Return (x, y) of the center of cell containing provided text 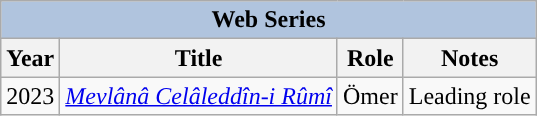
Title (199, 58)
Mevlânâ Celâleddîn-i Rûmî (199, 96)
Ömer (370, 96)
Notes (470, 58)
Role (370, 58)
Web Series (268, 20)
2023 (30, 96)
Leading role (470, 96)
Year (30, 58)
